Find where the given text appears and provide that cell's center as (x, y) coordinate. 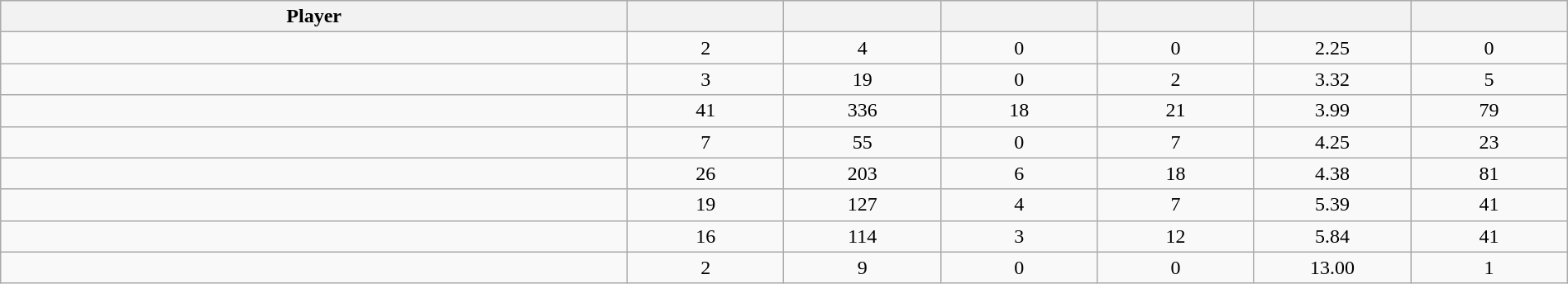
26 (706, 173)
4.25 (1331, 142)
21 (1176, 111)
5.84 (1331, 236)
5.39 (1331, 205)
55 (862, 142)
16 (706, 236)
203 (862, 173)
23 (1489, 142)
13.00 (1331, 267)
4.38 (1331, 173)
1 (1489, 267)
127 (862, 205)
3.99 (1331, 111)
5 (1489, 79)
3.32 (1331, 79)
9 (862, 267)
2.25 (1331, 48)
6 (1019, 173)
79 (1489, 111)
81 (1489, 173)
336 (862, 111)
12 (1176, 236)
Player (314, 17)
114 (862, 236)
